Extract the [x, y] coordinate from the center of the cell holding the provided text.  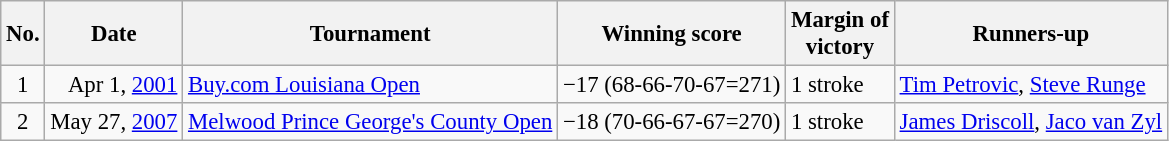
−18 (70-66-67-67=270) [672, 122]
Date [114, 34]
Runners-up [1030, 34]
Buy.com Louisiana Open [370, 85]
Apr 1, 2001 [114, 85]
James Driscoll, Jaco van Zyl [1030, 122]
Tournament [370, 34]
Tim Petrovic, Steve Runge [1030, 85]
No. [23, 34]
1 [23, 85]
−17 (68-66-70-67=271) [672, 85]
2 [23, 122]
Winning score [672, 34]
Melwood Prince George's County Open [370, 122]
May 27, 2007 [114, 122]
Margin ofvictory [840, 34]
